Return the [x, y] coordinate for the center point of the cell that contains the specified text.  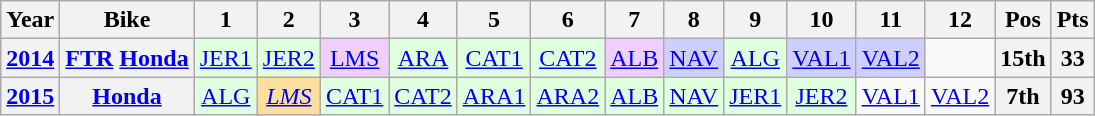
Bike [127, 20]
7th [1023, 96]
10 [822, 20]
2015 [30, 96]
5 [494, 20]
33 [1072, 58]
Honda [127, 96]
ARA [423, 58]
4 [423, 20]
2014 [30, 58]
FTR Honda [127, 58]
93 [1072, 96]
1 [226, 20]
ARA2 [568, 96]
3 [354, 20]
7 [634, 20]
Pos [1023, 20]
12 [960, 20]
11 [890, 20]
Pts [1072, 20]
8 [694, 20]
2 [288, 20]
15th [1023, 58]
Year [30, 20]
ARA1 [494, 96]
6 [568, 20]
9 [756, 20]
